Search for the cell housing the specified text and yield its [X, Y] center coordinate. 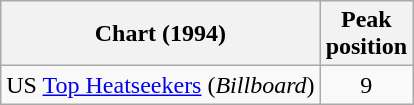
Peakposition [366, 34]
US Top Heatseekers (Billboard) [160, 85]
9 [366, 85]
Chart (1994) [160, 34]
